Return (X, Y) of the center of cell containing provided text 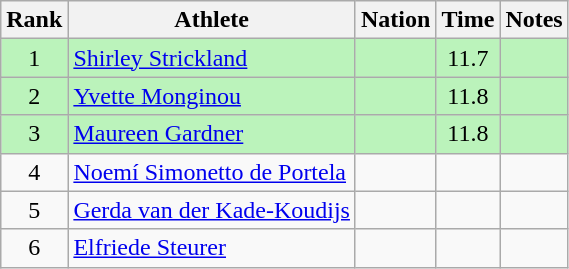
3 (34, 134)
2 (34, 96)
Time (468, 20)
Rank (34, 20)
Notes (534, 20)
Elfriede Steurer (212, 248)
4 (34, 172)
Maureen Gardner (212, 134)
Nation (395, 20)
Yvette Monginou (212, 96)
Athlete (212, 20)
Noemí Simonetto de Portela (212, 172)
11.7 (468, 58)
Gerda van der Kade-Koudijs (212, 210)
1 (34, 58)
5 (34, 210)
Shirley Strickland (212, 58)
6 (34, 248)
